For the text-containing cell, return its midpoint in (x, y) coordinate format. 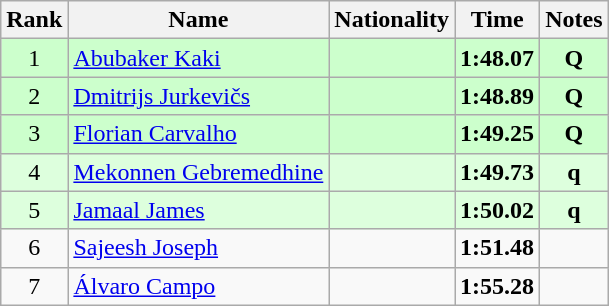
Jamaal James (198, 210)
3 (34, 134)
1:49.73 (498, 172)
1:48.89 (498, 96)
Álvaro Campo (198, 286)
Sajeesh Joseph (198, 248)
1:50.02 (498, 210)
Dmitrijs Jurkevičs (198, 96)
Nationality (392, 20)
1 (34, 58)
2 (34, 96)
Florian Carvalho (198, 134)
Rank (34, 20)
Mekonnen Gebremedhine (198, 172)
7 (34, 286)
5 (34, 210)
1:55.28 (498, 286)
1:49.25 (498, 134)
1:51.48 (498, 248)
Notes (574, 20)
Abubaker Kaki (198, 58)
1:48.07 (498, 58)
Time (498, 20)
6 (34, 248)
4 (34, 172)
Name (198, 20)
